Search for the cell housing the specified text and yield its (x, y) center coordinate. 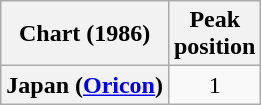
Japan (Oricon) (85, 85)
Peakposition (214, 34)
1 (214, 85)
Chart (1986) (85, 34)
